Locate the cell with the specified text and output its (X, Y) center coordinate. 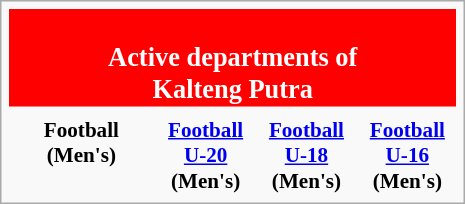
Football (Men's) (82, 155)
Active departments ofKalteng Putra (232, 58)
Football U-16 (Men's) (407, 155)
Football U-20 (Men's) (206, 155)
Football U-18 (Men's) (307, 155)
